Search for the cell housing the specified text and yield its [X, Y] center coordinate. 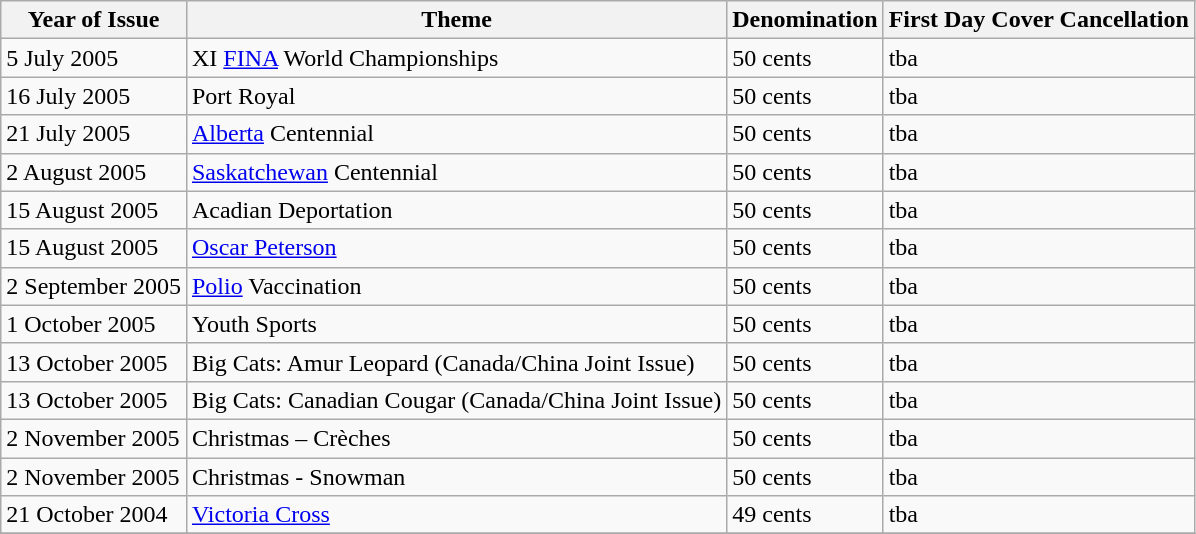
16 July 2005 [94, 96]
Saskatchewan Centennial [456, 172]
2 September 2005 [94, 286]
5 July 2005 [94, 58]
21 October 2004 [94, 515]
2 August 2005 [94, 172]
Port Royal [456, 96]
Big Cats: Canadian Cougar (Canada/China Joint Issue) [456, 400]
49 cents [805, 515]
XI FINA World Championships [456, 58]
Christmas – Crèches [456, 438]
1 October 2005 [94, 324]
Denomination [805, 20]
Alberta Centennial [456, 134]
Victoria Cross [456, 515]
First Day Cover Cancellation [1038, 20]
Polio Vaccination [456, 286]
Youth Sports [456, 324]
Theme [456, 20]
Year of Issue [94, 20]
Acadian Deportation [456, 210]
Christmas - Snowman [456, 477]
Oscar Peterson [456, 248]
21 July 2005 [94, 134]
Big Cats: Amur Leopard (Canada/China Joint Issue) [456, 362]
